Scan for the cell matching the given text and deliver its [X, Y] coordinate at center. 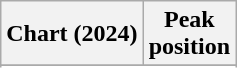
Peakposition [189, 34]
Chart (2024) [72, 34]
